Locate the cell with the specified text and output its [X, Y] center coordinate. 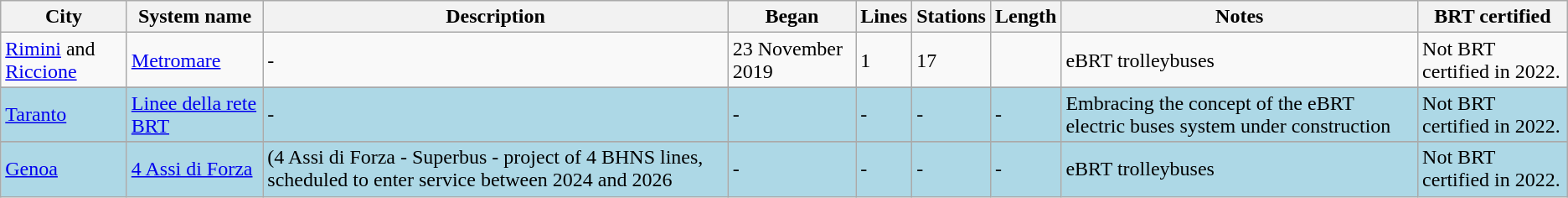
(4 Assi di Forza - Superbus - project of 4 BHNS lines, scheduled to enter service between 2024 and 2026 [496, 169]
Length [1025, 17]
4 Assi di Forza [194, 169]
Embracing the concept of the eBRT electric buses system under construction [1240, 114]
Notes [1240, 17]
Linee della rete BRT [194, 114]
Rimini and Riccione [64, 60]
City [64, 17]
Description [496, 17]
1 [885, 60]
Began [792, 17]
23 November 2019 [792, 60]
Genoa [64, 169]
BRT certified [1493, 17]
17 [952, 60]
Taranto [64, 114]
Stations [952, 17]
Metromare [194, 60]
System name [194, 17]
Lines [885, 17]
